Find where the given text appears and provide that cell's center as [X, Y] coordinate. 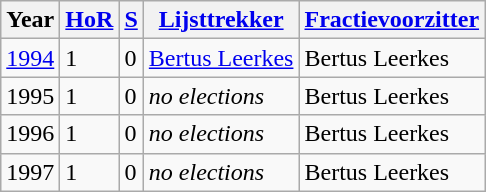
1996 [30, 134]
Year [30, 20]
1995 [30, 96]
HoR [90, 20]
S [131, 20]
Fractievoorzitter [392, 20]
1994 [30, 58]
1997 [30, 172]
Lijsttrekker [221, 20]
